Determine the (x, y) coordinate at the center of the cell enclosing the given text.  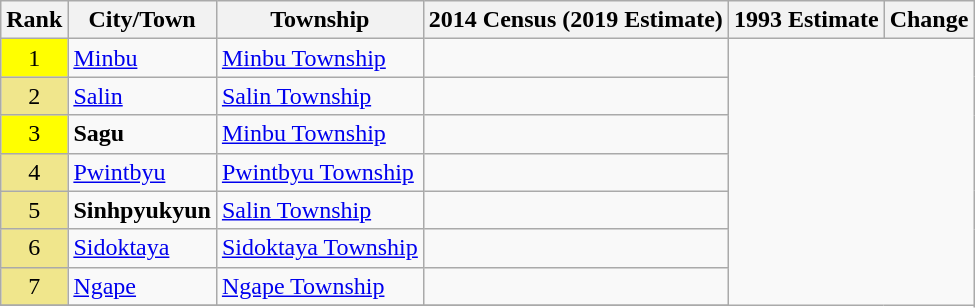
Sinhpyukyun (142, 210)
Sidoktaya Township (320, 248)
Sidoktaya (142, 248)
5 (34, 210)
Ngape Township (320, 286)
City/Town (142, 20)
Rank (34, 20)
Salin (142, 96)
Change (929, 20)
4 (34, 172)
2 (34, 96)
Township (320, 20)
1 (34, 58)
1993 Estimate (806, 20)
2014 Census (2019 Estimate) (576, 20)
Ngape (142, 286)
Pwintbyu (142, 172)
6 (34, 248)
Pwintbyu Township (320, 172)
Minbu (142, 58)
Sagu (142, 134)
3 (34, 134)
7 (34, 286)
